Scan for the cell matching the given text and deliver its [X, Y] coordinate at center. 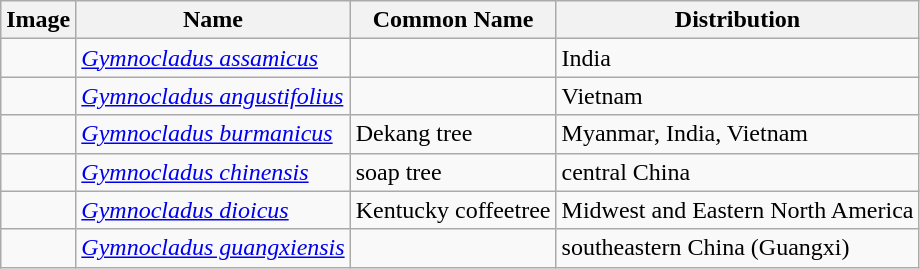
soap tree [453, 172]
Gymnocladus burmanicus [213, 134]
Gymnocladus dioicus [213, 210]
Midwest and Eastern North America [738, 210]
Image [38, 20]
India [738, 58]
Gymnocladus chinensis [213, 172]
Common Name [453, 20]
Gymnocladus assamicus [213, 58]
Dekang tree [453, 134]
Gymnocladus guangxiensis [213, 248]
Distribution [738, 20]
Gymnocladus angustifolius [213, 96]
Vietnam [738, 96]
central China [738, 172]
Myanmar, India, Vietnam [738, 134]
Name [213, 20]
Kentucky coffeetree [453, 210]
southeastern China (Guangxi) [738, 248]
